Return the (X, Y) coordinate for the center point of the cell that contains the specified text.  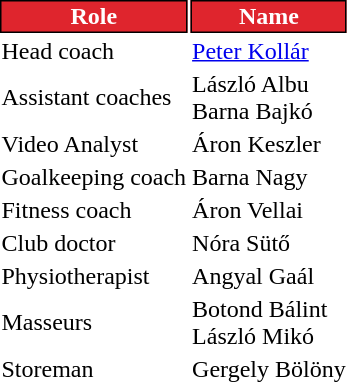
Goalkeeping coach (94, 177)
Masseurs (94, 322)
Assistant coaches (94, 98)
Head coach (94, 51)
Fitness coach (94, 210)
Physiotherapist (94, 276)
Role (94, 16)
Club doctor (94, 243)
Video Analyst (94, 144)
